Determine the (X, Y) coordinate at the center of the cell enclosing the given text.  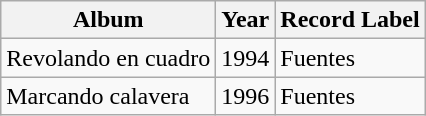
Revolando en cuadro (108, 58)
Album (108, 20)
Year (246, 20)
Marcando calavera (108, 96)
1996 (246, 96)
Record Label (350, 20)
1994 (246, 58)
